Find where the given text appears and provide that cell's center as [X, Y] coordinate. 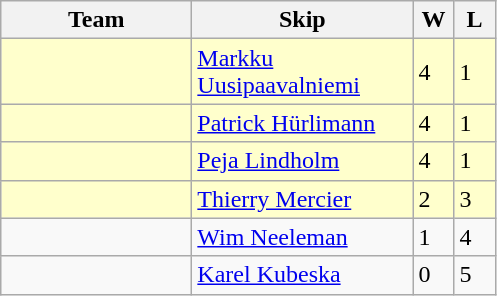
0 [434, 275]
Wim Neeleman [302, 237]
L [474, 20]
Peja Lindholm [302, 161]
Skip [302, 20]
Patrick Hürlimann [302, 123]
W [434, 20]
Karel Kubeska [302, 275]
2 [434, 199]
5 [474, 275]
Team [96, 20]
Markku Uusipaavalniemi [302, 72]
3 [474, 199]
Thierry Mercier [302, 199]
